Scan for the cell matching the given text and deliver its (X, Y) coordinate at center. 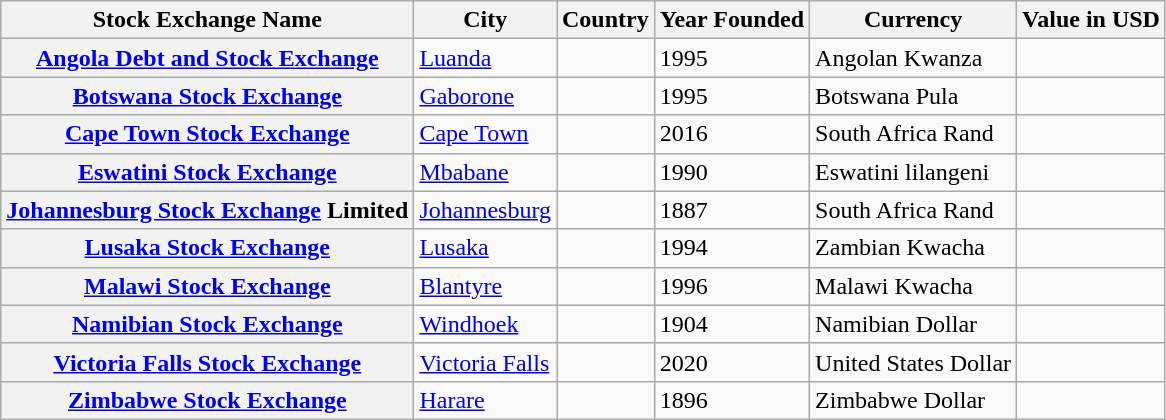
Harare (486, 400)
1887 (732, 210)
Luanda (486, 58)
Currency (914, 20)
Johannesburg (486, 210)
Cape Town (486, 134)
Victoria Falls (486, 362)
Mbabane (486, 172)
Blantyre (486, 286)
Namibian Dollar (914, 324)
Angolan Kwanza (914, 58)
Value in USD (1092, 20)
Namibian Stock Exchange (208, 324)
Zimbabwe Dollar (914, 400)
Malawi Kwacha (914, 286)
2016 (732, 134)
Lusaka Stock Exchange (208, 248)
Country (605, 20)
1994 (732, 248)
Malawi Stock Exchange (208, 286)
United States Dollar (914, 362)
City (486, 20)
1904 (732, 324)
Botswana Stock Exchange (208, 96)
Stock Exchange Name (208, 20)
2020 (732, 362)
Cape Town Stock Exchange (208, 134)
Lusaka (486, 248)
Windhoek (486, 324)
Johannesburg Stock Exchange Limited (208, 210)
Botswana Pula (914, 96)
Zimbabwe Stock Exchange (208, 400)
1990 (732, 172)
1896 (732, 400)
Year Founded (732, 20)
Eswatini Stock Exchange (208, 172)
1996 (732, 286)
Victoria Falls Stock Exchange (208, 362)
Eswatini lilangeni (914, 172)
Zambian Kwacha (914, 248)
Angola Debt and Stock Exchange (208, 58)
Gaborone (486, 96)
